Return the (X, Y) coordinate for the center point of the cell that contains the specified text.  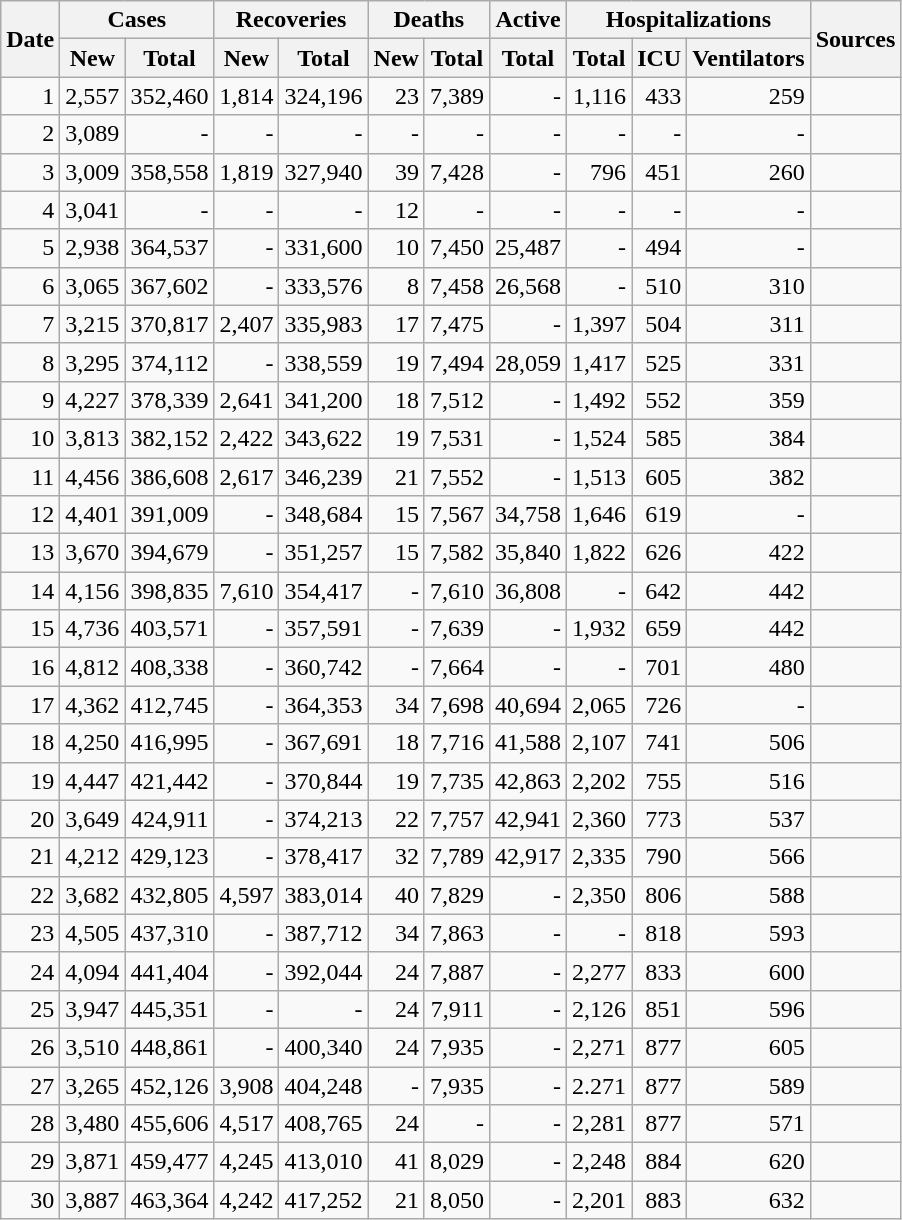
7,863 (456, 933)
445,351 (170, 1009)
2,277 (600, 971)
7 (30, 324)
790 (660, 857)
4 (30, 210)
7,531 (456, 438)
422 (749, 553)
331,600 (324, 248)
642 (660, 591)
386,608 (170, 477)
2,335 (600, 857)
7,664 (456, 667)
3,265 (92, 1085)
32 (396, 857)
593 (749, 933)
358,558 (170, 172)
416,995 (170, 743)
537 (749, 819)
7,450 (456, 248)
4,362 (92, 705)
4,245 (246, 1162)
Recoveries (291, 20)
1,116 (600, 96)
589 (749, 1085)
384 (749, 438)
1,417 (600, 362)
459,477 (170, 1162)
7,458 (456, 286)
516 (749, 781)
364,537 (170, 248)
7,512 (456, 400)
6 (30, 286)
3,649 (92, 819)
833 (660, 971)
357,591 (324, 629)
3,295 (92, 362)
374,112 (170, 362)
331 (749, 362)
7,389 (456, 96)
413,010 (324, 1162)
13 (30, 553)
525 (660, 362)
4,736 (92, 629)
588 (749, 895)
596 (749, 1009)
726 (660, 705)
7,911 (456, 1009)
4,447 (92, 781)
412,745 (170, 705)
Active (528, 20)
Cases (137, 20)
408,338 (170, 667)
Deaths (428, 20)
36,808 (528, 591)
4,227 (92, 400)
504 (660, 324)
29 (30, 1162)
2,271 (600, 1047)
3,947 (92, 1009)
1,822 (600, 553)
3,670 (92, 553)
2 (30, 134)
448,861 (170, 1047)
387,712 (324, 933)
400,340 (324, 1047)
600 (749, 971)
3,908 (246, 1085)
370,844 (324, 781)
28 (30, 1124)
14 (30, 591)
ICU (660, 58)
359 (749, 400)
7,639 (456, 629)
1,524 (600, 438)
259 (749, 96)
382,152 (170, 438)
260 (749, 172)
659 (660, 629)
2,126 (600, 1009)
35,840 (528, 553)
506 (749, 743)
3,480 (92, 1124)
437,310 (170, 933)
351,257 (324, 553)
374,213 (324, 819)
335,983 (324, 324)
2,350 (600, 895)
39 (396, 172)
7,552 (456, 477)
4,505 (92, 933)
41 (396, 1162)
2,201 (600, 1200)
404,248 (324, 1085)
364,353 (324, 705)
3,009 (92, 172)
26,568 (528, 286)
394,679 (170, 553)
20 (30, 819)
2,407 (246, 324)
42,941 (528, 819)
620 (749, 1162)
1,646 (600, 515)
Ventilators (749, 58)
2,641 (246, 400)
Date (30, 39)
348,684 (324, 515)
552 (660, 400)
8,029 (456, 1162)
378,339 (170, 400)
433 (660, 96)
16 (30, 667)
1,819 (246, 172)
392,044 (324, 971)
7,735 (456, 781)
310 (749, 286)
370,817 (170, 324)
4,597 (246, 895)
3,041 (92, 210)
343,622 (324, 438)
1 (30, 96)
341,200 (324, 400)
324,196 (324, 96)
4,517 (246, 1124)
352,460 (170, 96)
25 (30, 1009)
398,835 (170, 591)
383,014 (324, 895)
566 (749, 857)
1,814 (246, 96)
7,567 (456, 515)
4,456 (92, 477)
4,242 (246, 1200)
2,065 (600, 705)
3,510 (92, 1047)
2,281 (600, 1124)
632 (749, 1200)
851 (660, 1009)
9 (30, 400)
42,917 (528, 857)
7,698 (456, 705)
28,059 (528, 362)
311 (749, 324)
7,582 (456, 553)
4,094 (92, 971)
4,250 (92, 743)
382 (749, 477)
796 (600, 172)
2,107 (600, 743)
806 (660, 895)
3,089 (92, 134)
378,417 (324, 857)
40,694 (528, 705)
30 (30, 1200)
7,475 (456, 324)
701 (660, 667)
884 (660, 1162)
11 (30, 477)
360,742 (324, 667)
494 (660, 248)
25,487 (528, 248)
3,887 (92, 1200)
7,716 (456, 743)
4,812 (92, 667)
741 (660, 743)
7,829 (456, 895)
2,202 (600, 781)
Hospitalizations (689, 20)
7,428 (456, 172)
773 (660, 819)
333,576 (324, 286)
4,156 (92, 591)
2,617 (246, 477)
3,215 (92, 324)
2,360 (600, 819)
Sources (856, 39)
441,404 (170, 971)
2,557 (92, 96)
5 (30, 248)
755 (660, 781)
391,009 (170, 515)
3 (30, 172)
510 (660, 286)
3,813 (92, 438)
26 (30, 1047)
338,559 (324, 362)
327,940 (324, 172)
2,248 (600, 1162)
34,758 (528, 515)
346,239 (324, 477)
403,571 (170, 629)
626 (660, 553)
3,871 (92, 1162)
480 (749, 667)
1,932 (600, 629)
2,938 (92, 248)
417,252 (324, 1200)
455,606 (170, 1124)
818 (660, 933)
463,364 (170, 1200)
41,588 (528, 743)
42,863 (528, 781)
883 (660, 1200)
432,805 (170, 895)
429,123 (170, 857)
421,442 (170, 781)
571 (749, 1124)
4,401 (92, 515)
40 (396, 895)
424,911 (170, 819)
1,397 (600, 324)
4,212 (92, 857)
7,757 (456, 819)
367,691 (324, 743)
3,682 (92, 895)
3,065 (92, 286)
1,513 (600, 477)
408,765 (324, 1124)
619 (660, 515)
452,126 (170, 1085)
367,602 (170, 286)
8,050 (456, 1200)
2,422 (246, 438)
7,789 (456, 857)
7,887 (456, 971)
451 (660, 172)
2.271 (600, 1085)
354,417 (324, 591)
1,492 (600, 400)
7,494 (456, 362)
27 (30, 1085)
585 (660, 438)
